Provide the (X, Y) coordinate of the cell's center where the given text is located.  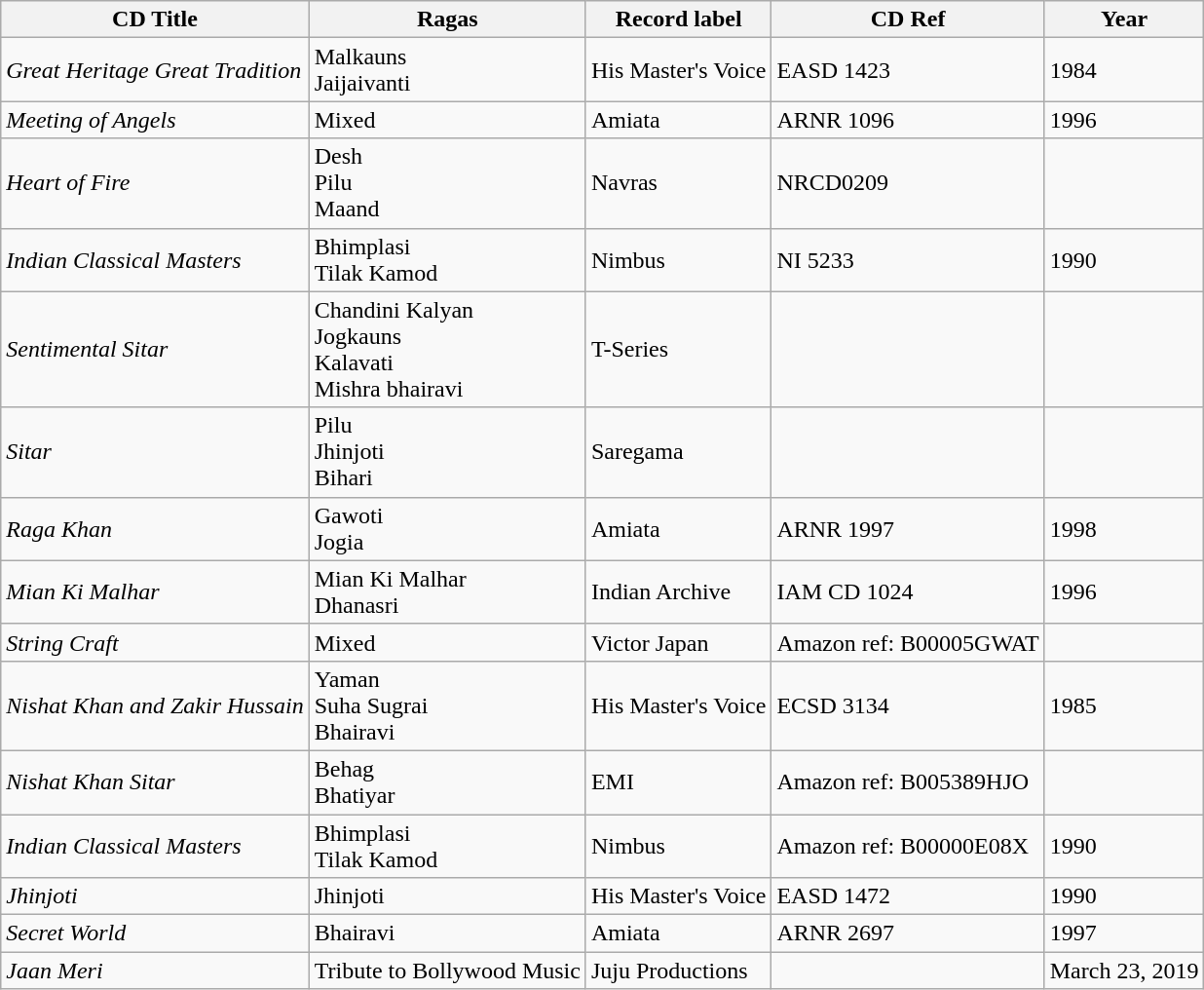
Amazon ref: B005389HJO (908, 781)
Mian Ki Malhar (155, 592)
Sitar (155, 452)
NI 5233 (908, 259)
EASD 1423 (908, 70)
Great Heritage Great Tradition (155, 70)
Heart of Fire (155, 183)
Raga Khan (155, 528)
YamanSuha SugraiBhairavi (447, 705)
1997 (1124, 933)
String Craft (155, 642)
NRCD0209 (908, 183)
Tribute to Bollywood Music (447, 971)
1998 (1124, 528)
DeshPiluMaand (447, 183)
Nishat Khan and Zakir Hussain (155, 705)
ARNR 2697 (908, 933)
ARNR 1997 (908, 528)
BehagBhatiyar (447, 781)
Juju Productions (678, 971)
1984 (1124, 70)
Secret World (155, 933)
Record label (678, 19)
Amazon ref: B00000E08X (908, 846)
Sentimental Sitar (155, 349)
Chandini KalyanJogkaunsKalavatiMishra bhairavi (447, 349)
March 23, 2019 (1124, 971)
Indian Archive (678, 592)
CD Ref (908, 19)
IAM CD 1024 (908, 592)
EASD 1472 (908, 896)
Meeting of Angels (155, 120)
MalkaunsJaijaivanti (447, 70)
EMI (678, 781)
PiluJhinjotiBihari (447, 452)
1985 (1124, 705)
Mian Ki MalharDhanasri (447, 592)
Year (1124, 19)
Nishat Khan Sitar (155, 781)
Ragas (447, 19)
GawotiJogia (447, 528)
T-Series (678, 349)
Jaan Meri (155, 971)
ECSD 3134 (908, 705)
CD Title (155, 19)
Amazon ref: B00005GWAT (908, 642)
Navras (678, 183)
Victor Japan (678, 642)
Saregama (678, 452)
ARNR 1096 (908, 120)
Bhairavi (447, 933)
